Pinpoint the cell where the given text exists, returning its (x, y) midpoint coordinate. 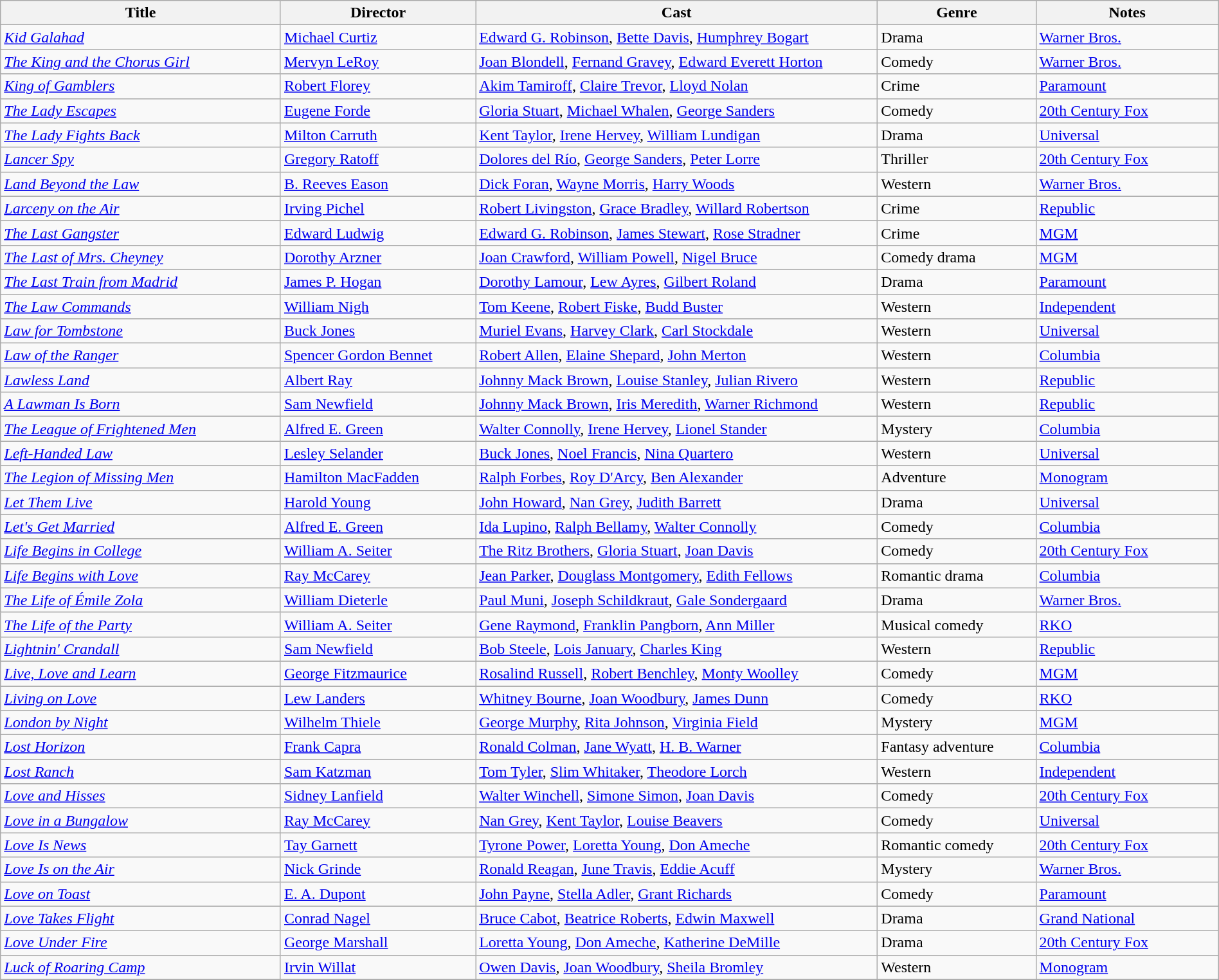
Joan Blondell, Fernand Gravey, Edward Everett Horton (676, 62)
Gene Raymond, Franklin Pangborn, Ann Miller (676, 624)
Love Under Fire (141, 943)
E. A. Dupont (378, 894)
Jean Parker, Douglass Montgomery, Edith Fellows (676, 576)
Hamilton MacFadden (378, 478)
Sidney Lanfield (378, 796)
Gregory Ratoff (378, 159)
Edward Ludwig (378, 233)
Musical comedy (957, 624)
Grand National (1127, 918)
Gloria Stuart, Michael Whalen, George Sanders (676, 111)
Law for Tombstone (141, 331)
George Fitzmaurice (378, 673)
Kent Taylor, Irene Hervey, William Lundigan (676, 135)
Joan Crawford, William Powell, Nigel Bruce (676, 257)
Love and Hisses (141, 796)
Robert Allen, Elaine Shepard, John Merton (676, 356)
Thriller (957, 159)
Whitney Bourne, Joan Woodbury, James Dunn (676, 698)
The Lady Escapes (141, 111)
Romantic drama (957, 576)
Love Is News (141, 845)
Irvin Willat (378, 967)
Rosalind Russell, Robert Benchley, Monty Woolley (676, 673)
Tyrone Power, Loretta Young, Don Ameche (676, 845)
Buck Jones, Noel Francis, Nina Quartero (676, 453)
John Payne, Stella Adler, Grant Richards (676, 894)
Love in a Bungalow (141, 821)
Let's Get Married (141, 527)
Eugene Forde (378, 111)
Love Is on the Air (141, 869)
Robert Florey (378, 86)
Bob Steele, Lois January, Charles King (676, 649)
Lawless Land (141, 380)
The King and the Chorus Girl (141, 62)
Dick Foran, Wayne Morris, Harry Woods (676, 184)
Buck Jones (378, 331)
Lightnin' Crandall (141, 649)
Ralph Forbes, Roy D'Arcy, Ben Alexander (676, 478)
Robert Livingston, Grace Bradley, Willard Robertson (676, 208)
Living on Love (141, 698)
Love on Toast (141, 894)
Paul Muni, Joseph Schildkraut, Gale Sondergaard (676, 600)
Nick Grinde (378, 869)
Notes (1127, 13)
Albert Ray (378, 380)
Ronald Colman, Jane Wyatt, H. B. Warner (676, 747)
Johnny Mack Brown, Louise Stanley, Julian Rivero (676, 380)
Conrad Nagel (378, 918)
Cast (676, 13)
Wilhelm Thiele (378, 723)
Walter Connolly, Irene Hervey, Lionel Stander (676, 429)
George Marshall (378, 943)
Lost Horizon (141, 747)
London by Night (141, 723)
The Last Gangster (141, 233)
Walter Winchell, Simone Simon, Joan Davis (676, 796)
Adventure (957, 478)
Dorothy Arzner (378, 257)
William Nigh (378, 307)
Let Them Live (141, 502)
Dorothy Lamour, Lew Ayres, Gilbert Roland (676, 282)
Luck of Roaring Camp (141, 967)
Genre (957, 13)
The Ritz Brothers, Gloria Stuart, Joan Davis (676, 551)
Title (141, 13)
The Lady Fights Back (141, 135)
Milton Carruth (378, 135)
Michael Curtiz (378, 37)
Tay Garnett (378, 845)
B. Reeves Eason (378, 184)
James P. Hogan (378, 282)
The Legion of Missing Men (141, 478)
Fantasy adventure (957, 747)
Kid Galahad (141, 37)
Life Begins with Love (141, 576)
Frank Capra (378, 747)
The Last of Mrs. Cheyney (141, 257)
King of Gamblers (141, 86)
Life Begins in College (141, 551)
Edward G. Robinson, Bette Davis, Humphrey Bogart (676, 37)
The Life of Émile Zola (141, 600)
George Murphy, Rita Johnson, Virginia Field (676, 723)
A Lawman Is Born (141, 404)
William Dieterle (378, 600)
Comedy drama (957, 257)
Larceny on the Air (141, 208)
Director (378, 13)
Live, Love and Learn (141, 673)
The Life of the Party (141, 624)
The League of Frightened Men (141, 429)
Romantic comedy (957, 845)
Irving Pichel (378, 208)
Left-Handed Law (141, 453)
Loretta Young, Don Ameche, Katherine DeMille (676, 943)
Owen Davis, Joan Woodbury, Sheila Bromley (676, 967)
Ronald Reagan, June Travis, Eddie Acuff (676, 869)
Muriel Evans, Harvey Clark, Carl Stockdale (676, 331)
John Howard, Nan Grey, Judith Barrett (676, 502)
Akim Tamiroff, Claire Trevor, Lloyd Nolan (676, 86)
Lesley Selander (378, 453)
Bruce Cabot, Beatrice Roberts, Edwin Maxwell (676, 918)
Lancer Spy (141, 159)
Love Takes Flight (141, 918)
Dolores del Río, George Sanders, Peter Lorre (676, 159)
The Law Commands (141, 307)
Ida Lupino, Ralph Bellamy, Walter Connolly (676, 527)
Spencer Gordon Bennet (378, 356)
Nan Grey, Kent Taylor, Louise Beavers (676, 821)
Johnny Mack Brown, Iris Meredith, Warner Richmond (676, 404)
Edward G. Robinson, James Stewart, Rose Stradner (676, 233)
Land Beyond the Law (141, 184)
Law of the Ranger (141, 356)
Tom Keene, Robert Fiske, Budd Buster (676, 307)
Mervyn LeRoy (378, 62)
Lew Landers (378, 698)
The Last Train from Madrid (141, 282)
Harold Young (378, 502)
Sam Katzman (378, 772)
Lost Ranch (141, 772)
Tom Tyler, Slim Whitaker, Theodore Lorch (676, 772)
